Search for the cell housing the specified text and yield its [x, y] center coordinate. 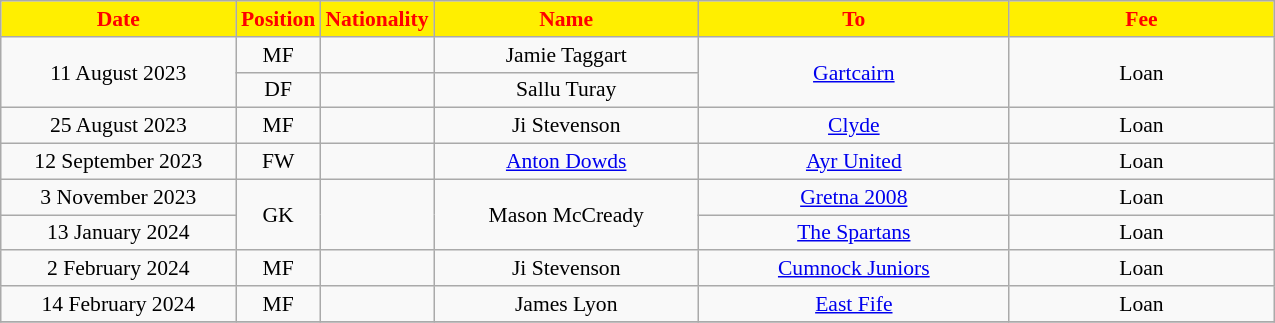
Sallu Turay [566, 90]
11 August 2023 [118, 72]
DF [278, 90]
12 September 2023 [118, 162]
James Lyon [566, 304]
Name [566, 19]
Anton Dowds [566, 162]
Nationality [376, 19]
Ayr United [854, 162]
Fee [1142, 19]
East Fife [854, 304]
13 January 2024 [118, 233]
3 November 2023 [118, 197]
The Spartans [854, 233]
14 February 2024 [118, 304]
To [854, 19]
Position [278, 19]
25 August 2023 [118, 126]
Cumnock Juniors [854, 269]
Gartcairn [854, 72]
Date [118, 19]
2 February 2024 [118, 269]
Gretna 2008 [854, 197]
Mason McCready [566, 214]
Jamie Taggart [566, 55]
GK [278, 214]
FW [278, 162]
Clyde [854, 126]
